Locate the cell with the specified text and output its [X, Y] center coordinate. 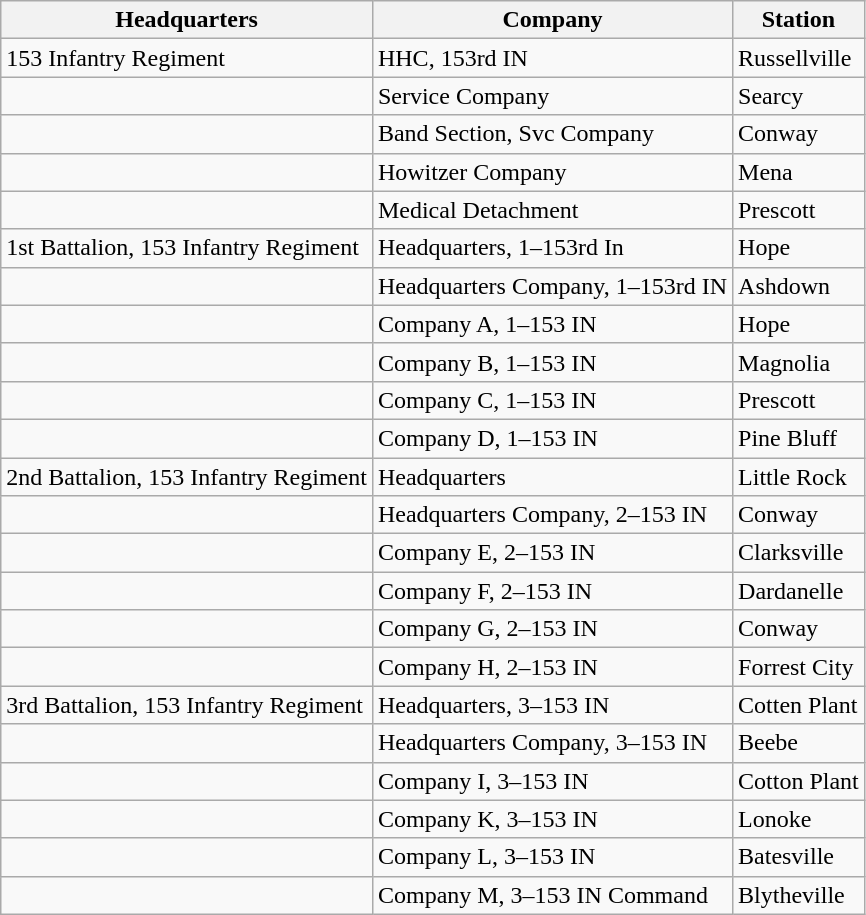
Headquarters, 3–153 IN [552, 705]
Mena [799, 172]
Headquarters Company, 1–153rd IN [552, 286]
Company H, 2–153 IN [552, 667]
Cotten Plant [799, 705]
3rd Battalion, 153 Infantry Regiment [187, 705]
Company G, 2–153 IN [552, 629]
Beebe [799, 743]
Ashdown [799, 286]
1st Battalion, 153 Infantry Regiment [187, 248]
Company D, 1–153 IN [552, 438]
Howitzer Company [552, 172]
Company A, 1–153 IN [552, 324]
Batesville [799, 857]
Company [552, 20]
HHC, 153rd IN [552, 58]
Company K, 3–153 IN [552, 819]
Little Rock [799, 477]
Headquarters, 1–153rd In [552, 248]
Magnolia [799, 362]
Blytheville [799, 895]
Headquarters Company, 2–153 IN [552, 515]
Company F, 2–153 IN [552, 591]
Searcy [799, 96]
Headquarters Company, 3–153 IN [552, 743]
Lonoke [799, 819]
Company B, 1–153 IN [552, 362]
Station [799, 20]
Service Company [552, 96]
Russellville [799, 58]
Pine Bluff [799, 438]
Company L, 3–153 IN [552, 857]
2nd Battalion, 153 Infantry Regiment [187, 477]
Company M, 3–153 IN Command [552, 895]
Forrest City [799, 667]
Medical Detachment [552, 210]
Company I, 3–153 IN [552, 781]
Company C, 1–153 IN [552, 400]
153 Infantry Regiment [187, 58]
Dardanelle [799, 591]
Clarksville [799, 553]
Company E, 2–153 IN [552, 553]
Cotton Plant [799, 781]
Band Section, Svc Company [552, 134]
